Scan for the cell matching the given text and deliver its (x, y) coordinate at center. 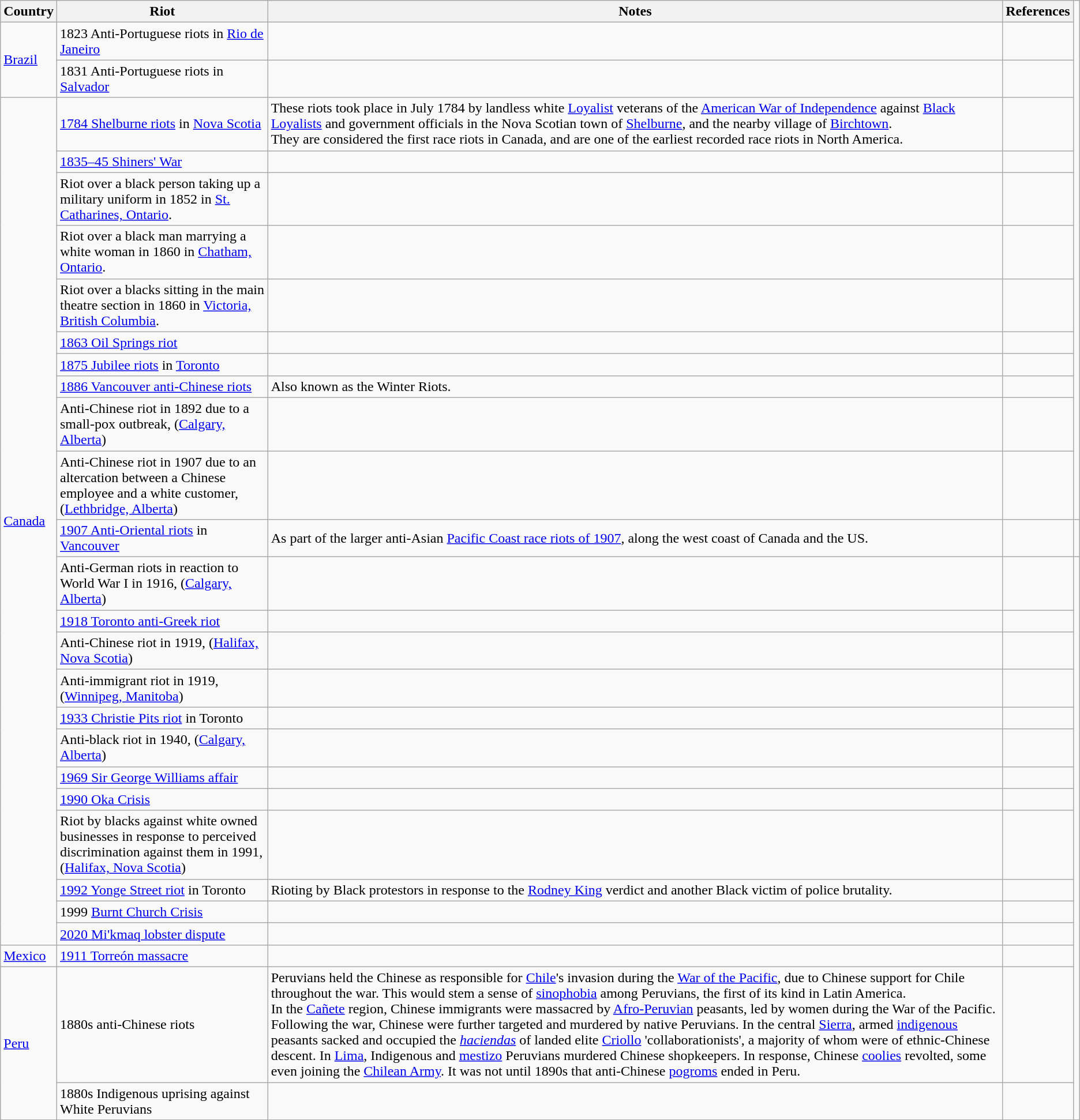
1835–45 Shiners' War (162, 161)
Anti-German riots in reaction to World War I in 1916, (Calgary, Alberta) (162, 584)
Also known as the Winter Riots. (635, 386)
Anti-Chinese riot in 1892 due to a small-pox outbreak, (Calgary, Alberta) (162, 424)
Notes (635, 12)
1918 Toronto anti-Greek riot (162, 621)
1907 Anti-Oriental riots in Vancouver (162, 539)
1933 Christie Pits riot in Toronto (162, 718)
Canada (29, 521)
Rioting by Black protestors in response to the Rodney King verdict and another Black victim of police brutality. (635, 890)
1823 Anti-Portuguese riots in Rio de Janeiro (162, 42)
Brazil (29, 60)
1992 Yonge Street riot in Toronto (162, 890)
2020 Mi'kmaq lobster dispute (162, 934)
Riot by blacks against white owned businesses in response to perceived discrimination against them in 1991, (Halifax, Nova Scotia) (162, 844)
As part of the larger anti-Asian Pacific Coast race riots of 1907, along the west coast of Canada and the US. (635, 539)
1990 Oka Crisis (162, 799)
Riot (162, 12)
References (1038, 12)
Anti-Chinese riot in 1907 due to an altercation between a Chinese employee and a white customer, (Lethbridge, Alberta) (162, 486)
1911 Torreón massacre (162, 956)
1999 Burnt Church Crisis (162, 912)
Anti-immigrant riot in 1919, (Winnipeg, Manitoba) (162, 689)
1863 Oil Springs riot (162, 343)
Riot over a black man marrying a white woman in 1860 in Chatham, Ontario. (162, 252)
Mexico (29, 956)
Country (29, 12)
1875 Jubilee riots in Toronto (162, 364)
Anti-black riot in 1940, (Calgary, Alberta) (162, 747)
Anti-Chinese riot in 1919, (Halifax, Nova Scotia) (162, 651)
1831 Anti-Portuguese riots in Salvador (162, 78)
Riot over a black person taking up a military uniform in 1852 in St. Catharines, Ontario. (162, 199)
1886 Vancouver anti-Chinese riots (162, 386)
Peru (29, 1043)
1969 Sir George Williams affair (162, 777)
1880s Indigenous uprising against White Peruvians (162, 1100)
Riot over a blacks sitting in the main theatre section in 1860 in Victoria, British Columbia. (162, 305)
1880s anti-Chinese riots (162, 1024)
1784 Shelburne riots in Nova Scotia (162, 124)
